Find where the given text appears and provide that cell's center as (X, Y) coordinate. 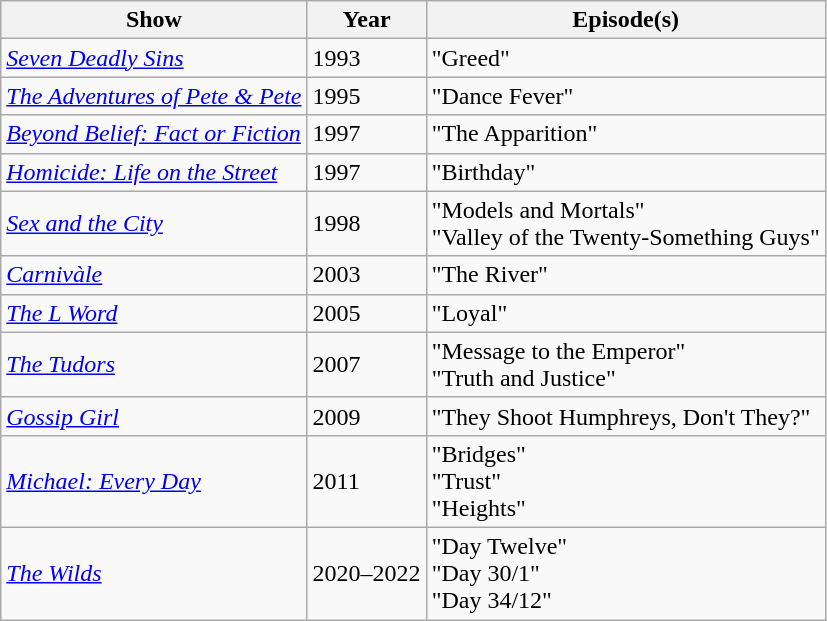
Carnivàle (154, 275)
The L Word (154, 313)
The Adventures of Pete & Pete (154, 96)
The Wilds (154, 573)
Homicide: Life on the Street (154, 172)
"Greed" (626, 58)
2011 (366, 481)
Seven Deadly Sins (154, 58)
Sex and the City (154, 224)
2003 (366, 275)
Beyond Belief: Fact or Fiction (154, 134)
1993 (366, 58)
2007 (366, 364)
"Message to the Emperor""Truth and Justice" (626, 364)
The Tudors (154, 364)
Gossip Girl (154, 416)
Episode(s) (626, 20)
"Day Twelve""Day 30/1""Day 34/12" (626, 573)
Michael: Every Day (154, 481)
1998 (366, 224)
1995 (366, 96)
2005 (366, 313)
"They Shoot Humphreys, Don't They?" (626, 416)
"The River" (626, 275)
"Loyal" (626, 313)
2020–2022 (366, 573)
Year (366, 20)
"Bridges""Trust""Heights" (626, 481)
2009 (366, 416)
"Models and Mortals""Valley of the Twenty-Something Guys" (626, 224)
Show (154, 20)
"The Apparition" (626, 134)
"Birthday" (626, 172)
"Dance Fever" (626, 96)
